Identify which cell holds the provided text, then report its (X, Y) central coordinate. 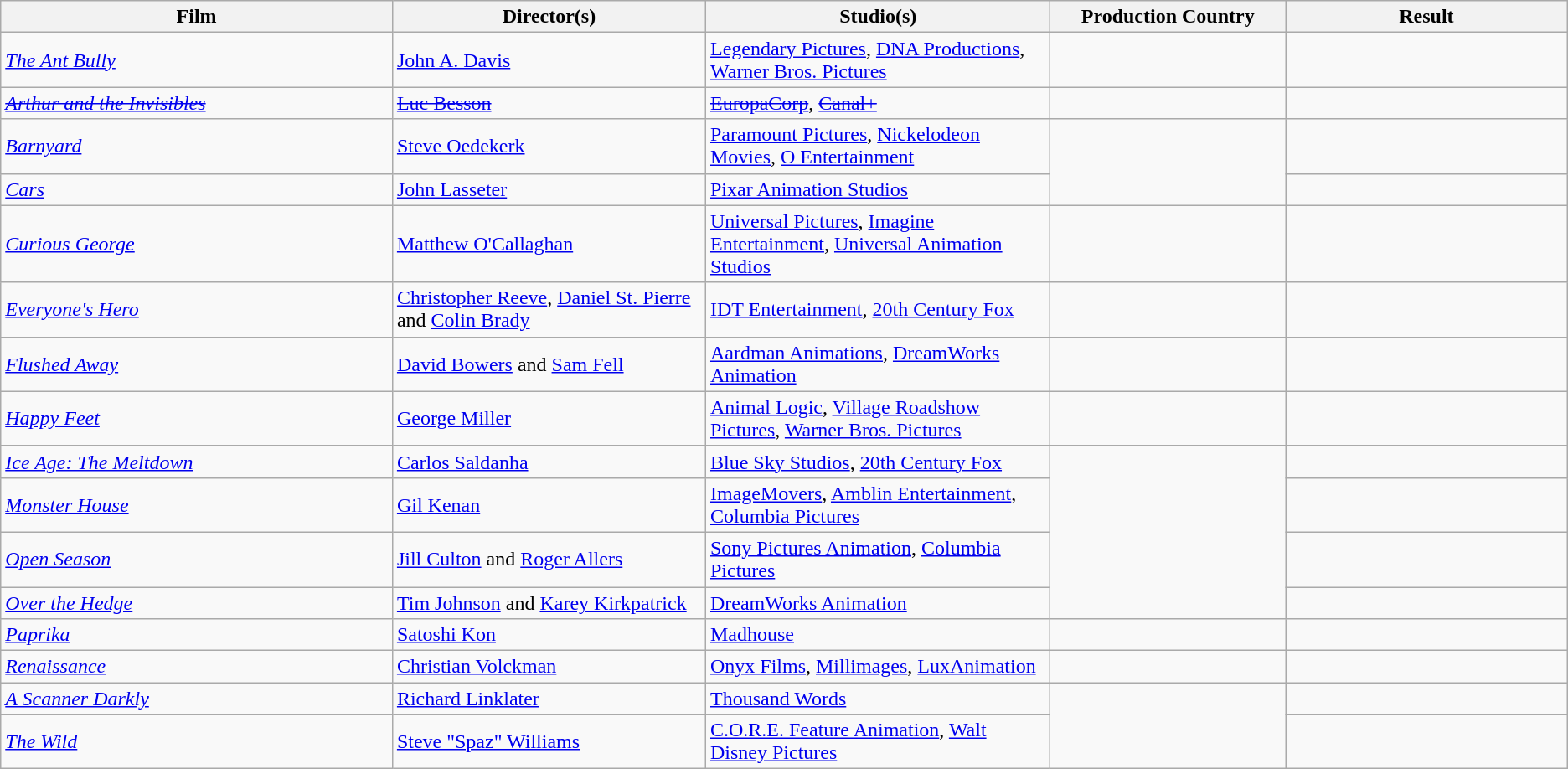
Onyx Films, Millimages, LuxAnimation (878, 667)
Satoshi Kon (549, 635)
Open Season (197, 560)
Luc Besson (549, 103)
Tim Johnson and Karey Kirkpatrick (549, 602)
Over the Hedge (197, 602)
Film (197, 17)
Happy Feet (197, 419)
Legendary Pictures, DNA Productions, Warner Bros. Pictures (878, 60)
Aardman Animations, DreamWorks Animation (878, 364)
Result (1427, 17)
George Miller (549, 419)
Renaissance (197, 667)
Everyone's Hero (197, 310)
IDT Entertainment, 20th Century Fox (878, 310)
Director(s) (549, 17)
Curious George (197, 244)
John A. Davis (549, 60)
Madhouse (878, 635)
John Lasseter (549, 189)
Paprika (197, 635)
Carlos Saldanha (549, 462)
Pixar Animation Studios (878, 189)
The Ant Bully (197, 60)
Production Country (1168, 17)
EuropaCorp, Canal+ (878, 103)
Cars (197, 189)
Matthew O'Callaghan (549, 244)
Christian Volckman (549, 667)
Flushed Away (197, 364)
ImageMovers, Amblin Entertainment, Columbia Pictures (878, 504)
Monster House (197, 504)
DreamWorks Animation (878, 602)
Universal Pictures, Imagine Entertainment, Universal Animation Studios (878, 244)
Steve "Spaz" Williams (549, 742)
Barnyard (197, 146)
Ice Age: The Meltdown (197, 462)
Steve Oedekerk (549, 146)
Jill Culton and Roger Allers (549, 560)
The Wild (197, 742)
Blue Sky Studios, 20th Century Fox (878, 462)
Gil Kenan (549, 504)
Studio(s) (878, 17)
A Scanner Darkly (197, 699)
Richard Linklater (549, 699)
C.O.R.E. Feature Animation, Walt Disney Pictures (878, 742)
Sony Pictures Animation, Columbia Pictures (878, 560)
David Bowers and Sam Fell (549, 364)
Paramount Pictures, Nickelodeon Movies, O Entertainment (878, 146)
Animal Logic, Village Roadshow Pictures, Warner Bros. Pictures (878, 419)
Arthur and the Invisibles (197, 103)
Thousand Words (878, 699)
Christopher Reeve, Daniel St. Pierre and Colin Brady (549, 310)
